Determine the [x, y] coordinate at the center of the cell enclosing the given text.  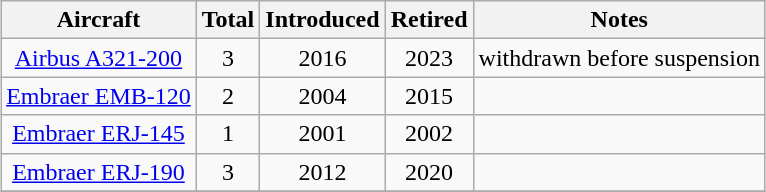
2020 [429, 172]
2001 [322, 134]
2016 [322, 58]
Embraer ERJ-145 [99, 134]
Embraer EMB-120 [99, 96]
Total [228, 20]
Introduced [322, 20]
2002 [429, 134]
2004 [322, 96]
Notes [619, 20]
Airbus A321-200 [99, 58]
Aircraft [99, 20]
2015 [429, 96]
1 [228, 134]
2012 [322, 172]
Embraer ERJ-190 [99, 172]
Retired [429, 20]
withdrawn before suspension [619, 58]
2 [228, 96]
2023 [429, 58]
